Find where the given text appears and provide that cell's center as [X, Y] coordinate. 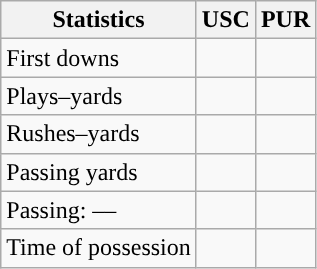
Rushes–yards [99, 134]
Passing yards [99, 172]
First downs [99, 58]
Time of possession [99, 248]
PUR [285, 20]
Passing: –– [99, 210]
Statistics [99, 20]
USC [226, 20]
Plays–yards [99, 96]
